Return [x, y] of the center of cell containing provided text 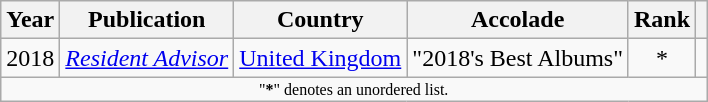
Rank [662, 20]
"2018's Best Albums" [518, 58]
Accolade [518, 20]
Year [30, 20]
Publication [147, 20]
Country [320, 20]
Resident Advisor [147, 58]
2018 [30, 58]
United Kingdom [320, 58]
"*" denotes an unordered list. [354, 89]
* [662, 58]
